For the text-containing cell, return its midpoint in (x, y) coordinate format. 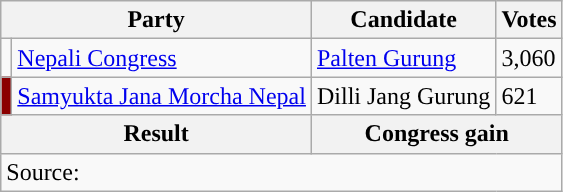
621 (529, 96)
Palten Gurung (403, 58)
Votes (529, 20)
Party (156, 20)
Samyukta Jana Morcha Nepal (162, 96)
Dilli Jang Gurung (403, 96)
Result (156, 134)
Source: (282, 172)
Congress gain (436, 134)
Candidate (403, 20)
3,060 (529, 58)
Nepali Congress (162, 58)
